Find where the given text appears and provide that cell's center as (x, y) coordinate. 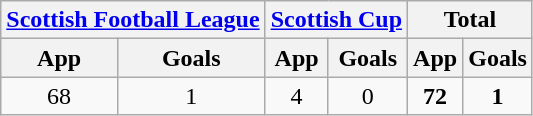
Scottish Football League (133, 20)
72 (436, 96)
Total (470, 20)
4 (296, 96)
Scottish Cup (336, 20)
0 (368, 96)
68 (60, 96)
